For the text-containing cell, return its midpoint in (x, y) coordinate format. 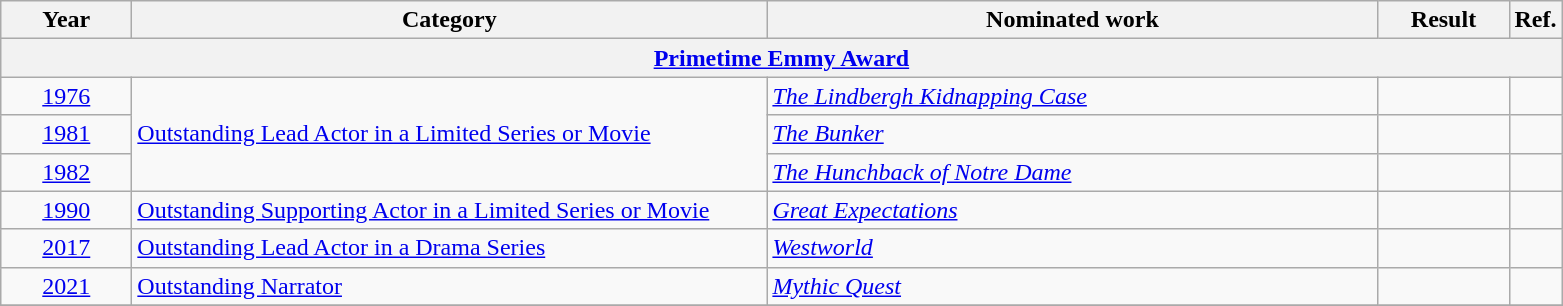
1990 (66, 210)
The Bunker (1072, 134)
2021 (66, 286)
2017 (66, 248)
Outstanding Narrator (450, 286)
Outstanding Lead Actor in a Limited Series or Movie (450, 134)
Westworld (1072, 248)
Outstanding Supporting Actor in a Limited Series or Movie (450, 210)
Mythic Quest (1072, 286)
1982 (66, 172)
Ref. (1536, 20)
Result (1444, 20)
1981 (66, 134)
Category (450, 20)
Nominated work (1072, 20)
Outstanding Lead Actor in a Drama Series (450, 248)
Year (66, 20)
1976 (66, 96)
The Hunchback of Notre Dame (1072, 172)
Great Expectations (1072, 210)
The Lindbergh Kidnapping Case (1072, 96)
Primetime Emmy Award (782, 58)
